Detect which cell encompasses the target text, then output its (x, y) center coordinate. 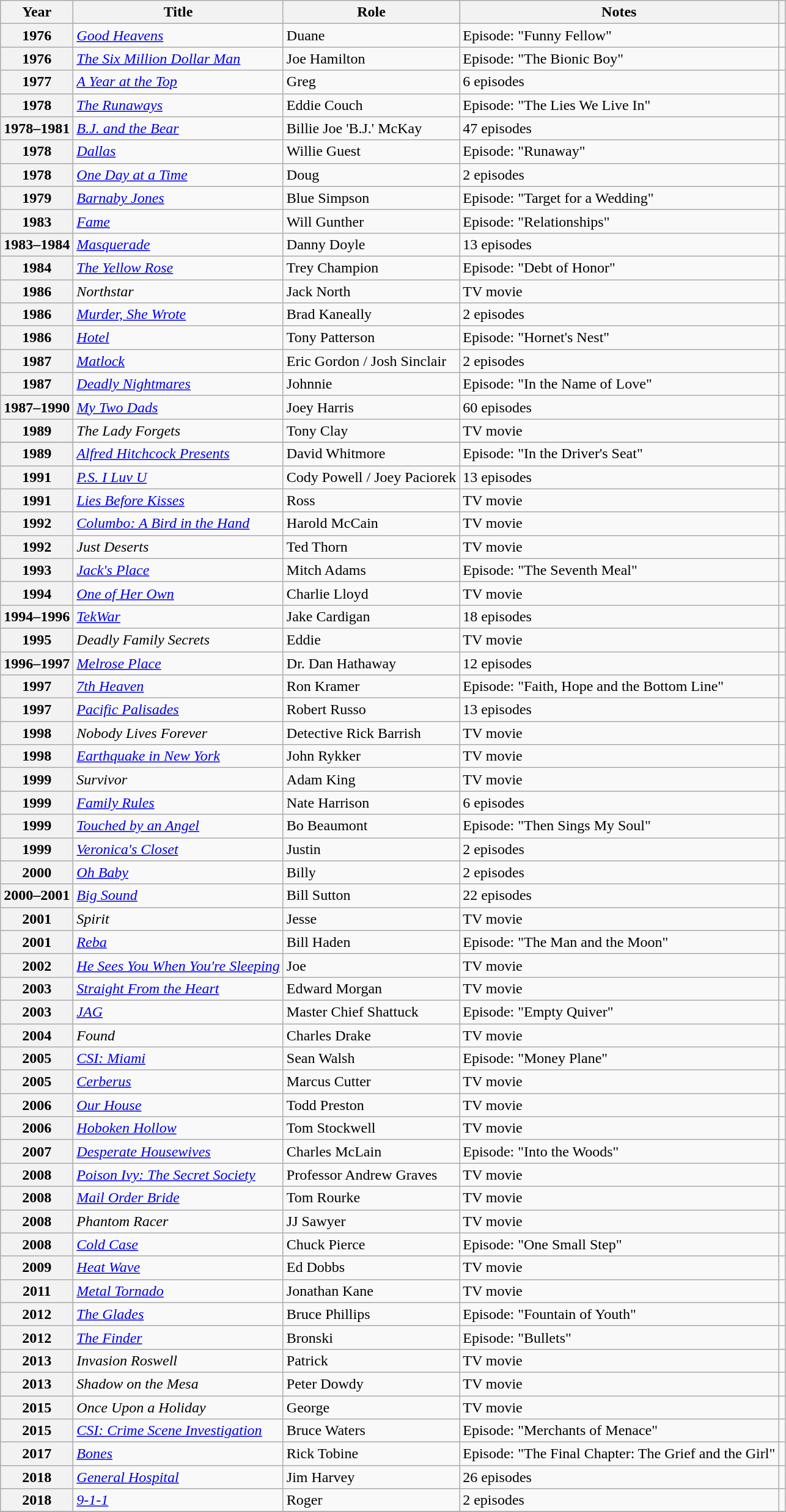
Episode: "The Bionic Boy" (619, 59)
Columbo: A Bird in the Hand (178, 524)
Deadly Nightmares (178, 384)
Episode: "Funny Fellow" (619, 35)
The Yellow Rose (178, 268)
60 episodes (619, 407)
Metal Tornado (178, 1291)
Jim Harvey (371, 1477)
Episode: "Bullets" (619, 1337)
Bo Beaumont (371, 826)
Episode: "Runaway" (619, 152)
Veronica's Closet (178, 849)
Touched by an Angel (178, 826)
Todd Preston (371, 1105)
General Hospital (178, 1477)
Master Chief Shattuck (371, 1012)
Justin (371, 849)
Joey Harris (371, 407)
1993 (37, 570)
Tony Clay (371, 431)
Billie Joe 'B.J.' McKay (371, 128)
Poison Ivy: The Secret Society (178, 1175)
Found (178, 1035)
18 episodes (619, 616)
Mitch Adams (371, 570)
Brad Kaneally (371, 315)
Phantom Racer (178, 1221)
Adam King (371, 780)
12 episodes (619, 663)
The Glades (178, 1314)
Episode: "Fountain of Youth" (619, 1314)
Cold Case (178, 1244)
Peter Dowdy (371, 1384)
Harold McCain (371, 524)
Our House (178, 1105)
Deadly Family Secrets (178, 640)
1996–1997 (37, 663)
Straight From the Heart (178, 988)
22 episodes (619, 896)
JJ Sawyer (371, 1221)
1995 (37, 640)
2000 (37, 872)
Detective Rick Barrish (371, 733)
Danny Doyle (371, 244)
Episode: "The Final Chapter: The Grief and the Girl" (619, 1454)
Murder, She Wrote (178, 315)
Oh Baby (178, 872)
Spirit (178, 919)
Episode: "One Small Step" (619, 1244)
Joe Hamilton (371, 59)
Episode: "Into the Woods" (619, 1152)
Bronski (371, 1337)
Tony Patterson (371, 338)
1994 (37, 593)
Bruce Phillips (371, 1314)
2011 (37, 1291)
Barnaby Jones (178, 198)
Bill Haden (371, 942)
Mail Order Bride (178, 1198)
Jake Cardigan (371, 616)
Johnnie (371, 384)
1979 (37, 198)
Reba (178, 942)
Episode: "In the Name of Love" (619, 384)
1987–1990 (37, 407)
Family Rules (178, 803)
He Sees You When You're Sleeping (178, 965)
Episode: "The Lies We Live In" (619, 105)
Big Sound (178, 896)
Good Heavens (178, 35)
1978–1981 (37, 128)
Bruce Waters (371, 1431)
Pacific Palisades (178, 710)
Invasion Roswell (178, 1360)
Cody Powell / Joey Paciorek (371, 477)
Jonathan Kane (371, 1291)
2000–2001 (37, 896)
Cerberus (178, 1082)
Ross (371, 500)
2004 (37, 1035)
Lies Before Kisses (178, 500)
JAG (178, 1012)
Shadow on the Mesa (178, 1384)
Title (178, 12)
26 episodes (619, 1477)
Heat Wave (178, 1268)
Jesse (371, 919)
Trey Champion (371, 268)
Eddie Couch (371, 105)
TekWar (178, 616)
Melrose Place (178, 663)
Year (37, 12)
One of Her Own (178, 593)
The Finder (178, 1337)
Nate Harrison (371, 803)
Rick Tobine (371, 1454)
Fame (178, 221)
Greg (371, 82)
The Six Million Dollar Man (178, 59)
Episode: "Empty Quiver" (619, 1012)
1983–1984 (37, 244)
Northstar (178, 291)
Episode: "Hornet's Nest" (619, 338)
9-1-1 (178, 1500)
Bones (178, 1454)
Episode: "In the Driver's Seat" (619, 454)
Charles McLain (371, 1152)
Sean Walsh (371, 1059)
Ted Thorn (371, 547)
2009 (37, 1268)
Bill Sutton (371, 896)
CSI: Crime Scene Investigation (178, 1431)
1977 (37, 82)
Charles Drake (371, 1035)
Episode: "Debt of Honor" (619, 268)
1984 (37, 268)
Roger (371, 1500)
Episode: "The Seventh Meal" (619, 570)
Episode: "The Man and the Moon" (619, 942)
Will Gunther (371, 221)
George (371, 1407)
Role (371, 12)
A Year at the Top (178, 82)
Just Deserts (178, 547)
One Day at a Time (178, 175)
Earthquake in New York (178, 756)
My Two Dads (178, 407)
P.S. I Luv U (178, 477)
Once Upon a Holiday (178, 1407)
Dallas (178, 152)
The Lady Forgets (178, 431)
Hoboken Hollow (178, 1128)
47 episodes (619, 128)
Notes (619, 12)
Chuck Pierce (371, 1244)
John Rykker (371, 756)
Charlie Lloyd (371, 593)
Duane (371, 35)
Tom Rourke (371, 1198)
Billy (371, 872)
Episode: "Merchants of Menace" (619, 1431)
Episode: "Relationships" (619, 221)
Robert Russo (371, 710)
Ed Dobbs (371, 1268)
Doug (371, 175)
Tom Stockwell (371, 1128)
Alfred Hitchcock Presents (178, 454)
Episode: "Then Sings My Soul" (619, 826)
2017 (37, 1454)
Nobody Lives Forever (178, 733)
Episode: "Money Plane" (619, 1059)
Ron Kramer (371, 687)
7th Heaven (178, 687)
1983 (37, 221)
Matlock (178, 361)
Eric Gordon / Josh Sinclair (371, 361)
The Runaways (178, 105)
Marcus Cutter (371, 1082)
1994–1996 (37, 616)
Blue Simpson (371, 198)
Episode: "Faith, Hope and the Bottom Line" (619, 687)
2007 (37, 1152)
Edward Morgan (371, 988)
CSI: Miami (178, 1059)
Episode: "Target for a Wedding" (619, 198)
Jack's Place (178, 570)
Jack North (371, 291)
Patrick (371, 1360)
Eddie (371, 640)
2002 (37, 965)
Survivor (178, 780)
B.J. and the Bear (178, 128)
Masquerade (178, 244)
Professor Andrew Graves (371, 1175)
Desperate Housewives (178, 1152)
David Whitmore (371, 454)
Joe (371, 965)
Willie Guest (371, 152)
Dr. Dan Hathaway (371, 663)
Hotel (178, 338)
